Determine the (X, Y) coordinate at the center of the cell enclosing the given text.  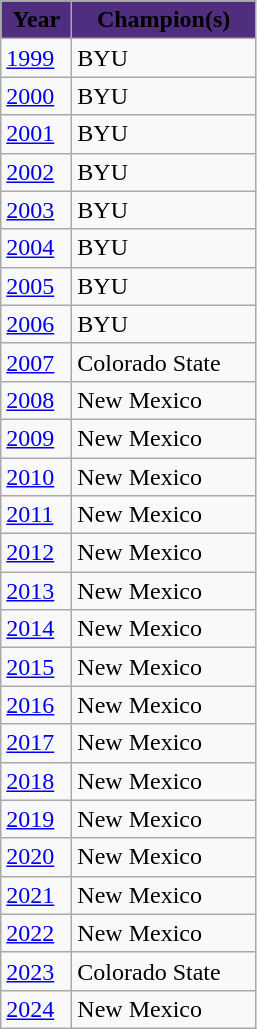
2020 (36, 857)
2001 (36, 134)
2009 (36, 438)
2024 (36, 1009)
2019 (36, 819)
2018 (36, 781)
2005 (36, 286)
2003 (36, 210)
2023 (36, 971)
2016 (36, 705)
Year (36, 20)
2000 (36, 96)
2011 (36, 515)
2010 (36, 477)
2014 (36, 629)
2012 (36, 553)
2008 (36, 400)
Champion(s) (164, 20)
2015 (36, 667)
2004 (36, 248)
1999 (36, 58)
2022 (36, 933)
2006 (36, 324)
2002 (36, 172)
2017 (36, 743)
2013 (36, 591)
2021 (36, 895)
2007 (36, 362)
